Extract the [X, Y] coordinate from the center of the cell holding the provided text.  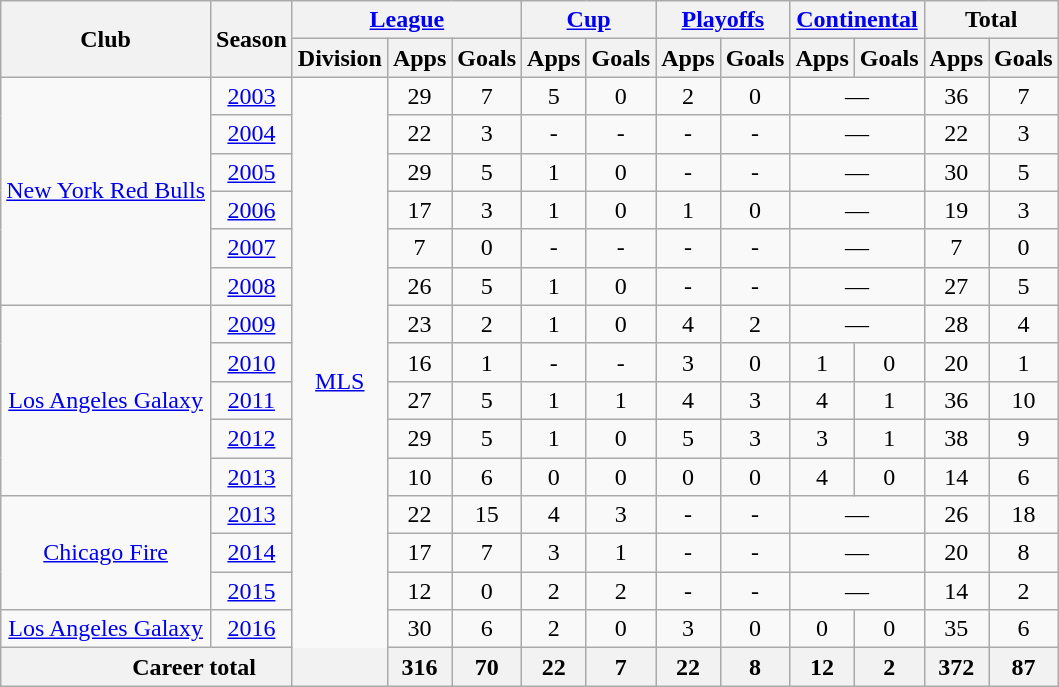
16 [419, 362]
2010 [252, 362]
38 [956, 438]
70 [487, 667]
Cup [589, 20]
2008 [252, 286]
MLS [340, 382]
Club [106, 39]
2011 [252, 400]
316 [419, 667]
Season [252, 39]
2007 [252, 248]
372 [956, 667]
2003 [252, 96]
League [406, 20]
2004 [252, 134]
28 [956, 324]
Playoffs [723, 20]
9 [1023, 438]
35 [956, 629]
Chicago Fire [106, 553]
2016 [252, 629]
2005 [252, 172]
New York Red Bulls [106, 191]
15 [487, 515]
2006 [252, 210]
87 [1023, 667]
2015 [252, 591]
2009 [252, 324]
18 [1023, 515]
Career total [194, 667]
Division [340, 58]
19 [956, 210]
23 [419, 324]
2014 [252, 553]
Continental [857, 20]
2012 [252, 438]
Total [991, 20]
